Determine the (X, Y) coordinate at the center of the cell enclosing the given text.  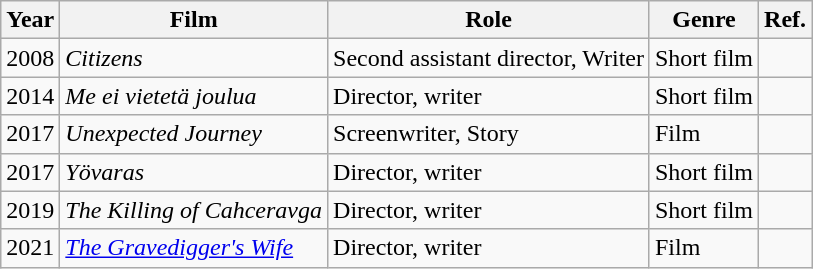
Year (30, 20)
Screenwriter, Story (489, 134)
Genre (704, 20)
Me ei vietetä joulua (194, 96)
2021 (30, 248)
Citizens (194, 58)
The Gravedigger's Wife (194, 248)
Second assistant director, Writer (489, 58)
Yövaras (194, 172)
The Killing of Cahceravga (194, 210)
2008 (30, 58)
2019 (30, 210)
Unexpected Journey (194, 134)
Ref. (786, 20)
2014 (30, 96)
Role (489, 20)
